Identify which cell holds the provided text, then report its [x, y] central coordinate. 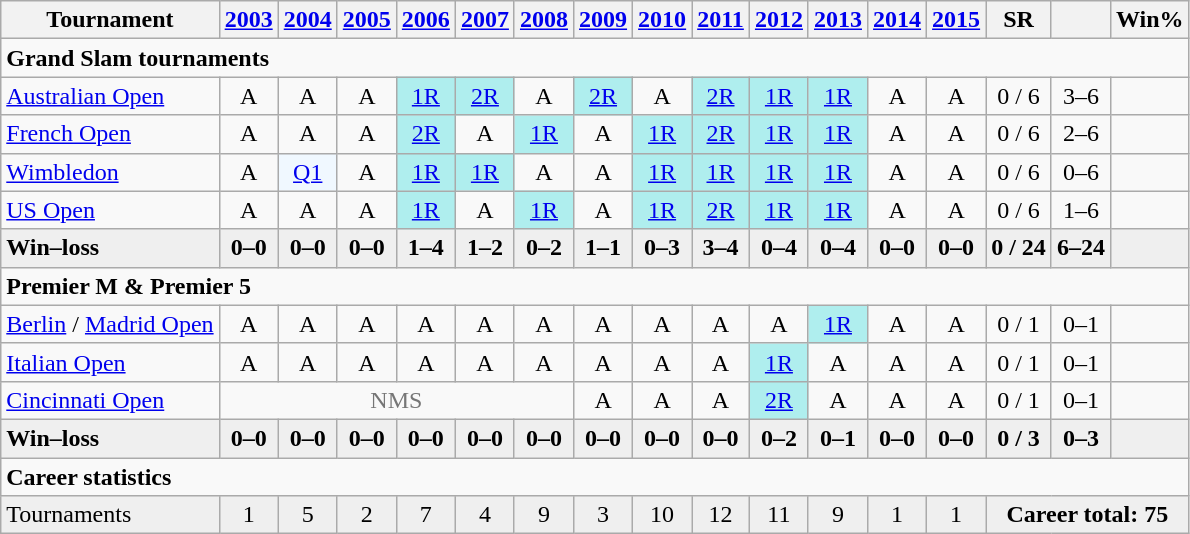
Tournaments [110, 515]
5 [308, 515]
Career total: 75 [1088, 515]
Tournament [110, 20]
SR [1019, 20]
2 [366, 515]
2007 [484, 20]
Wimbledon [110, 172]
2010 [662, 20]
Premier M & Premier 5 [595, 286]
Australian Open [110, 96]
6–24 [1080, 248]
Italian Open [110, 362]
2006 [426, 20]
0 / 3 [1019, 438]
Q1 [308, 172]
1–4 [426, 248]
2004 [308, 20]
0 / 24 [1019, 248]
0–6 [1080, 172]
2014 [898, 20]
1–1 [604, 248]
2003 [248, 20]
US Open [110, 210]
1–2 [484, 248]
2012 [778, 20]
4 [484, 515]
11 [778, 515]
2008 [544, 20]
2015 [956, 20]
2–6 [1080, 134]
Cincinnati Open [110, 400]
2013 [838, 20]
7 [426, 515]
Berlin / Madrid Open [110, 324]
12 [721, 515]
Grand Slam tournaments [595, 58]
10 [662, 515]
3 [604, 515]
2011 [721, 20]
NMS [396, 400]
2009 [604, 20]
Win% [1150, 20]
French Open [110, 134]
Career statistics [595, 477]
3–6 [1080, 96]
1–6 [1080, 210]
3–4 [721, 248]
2005 [366, 20]
